Extract the (x, y) coordinate from the center of the cell holding the provided text.  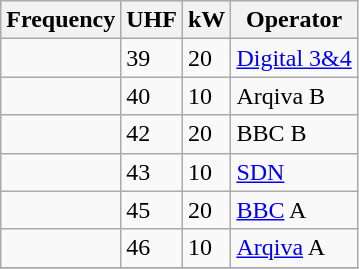
Operator (294, 20)
UHF (152, 20)
39 (152, 58)
Arqiva A (294, 248)
Arqiva B (294, 96)
Digital 3&4 (294, 58)
45 (152, 210)
Frequency (61, 20)
BBC B (294, 134)
46 (152, 248)
40 (152, 96)
42 (152, 134)
kW (206, 20)
43 (152, 172)
BBC A (294, 210)
SDN (294, 172)
